For the text-containing cell, return its midpoint in (X, Y) coordinate format. 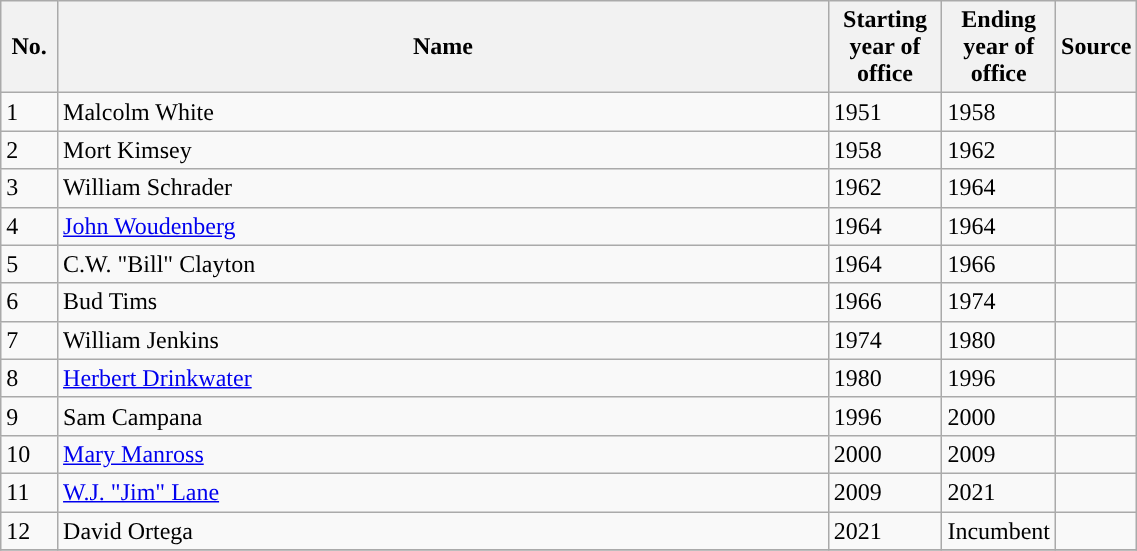
No. (30, 47)
C.W. "Bill" Clayton (444, 264)
7 (30, 340)
William Schrader (444, 188)
John Woudenberg (444, 226)
W.J. "Jim" Lane (444, 492)
Incumbent (999, 531)
David Ortega (444, 531)
Malcolm White (444, 112)
Mary Manross (444, 454)
1951 (885, 112)
2 (30, 150)
Source (1096, 47)
9 (30, 416)
Mort Kimsey (444, 150)
12 (30, 531)
Starting year of office (885, 47)
6 (30, 302)
Name (444, 47)
1 (30, 112)
William Jenkins (444, 340)
Ending year of office (999, 47)
10 (30, 454)
5 (30, 264)
11 (30, 492)
Herbert Drinkwater (444, 378)
4 (30, 226)
3 (30, 188)
Bud Tims (444, 302)
Sam Campana (444, 416)
8 (30, 378)
